Extract the (x, y) coordinate from the center of the cell holding the provided text.  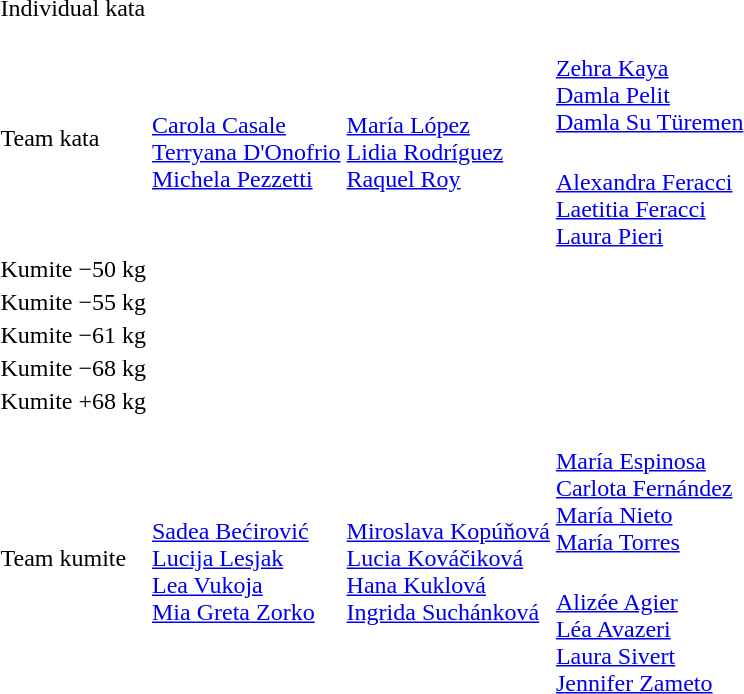
María LópezLidia RodríguezRaquel Roy (448, 138)
Carola CasaleTerryana D'OnofrioMichela Pezzetti (247, 138)
